Search for the cell housing the specified text and yield its [X, Y] center coordinate. 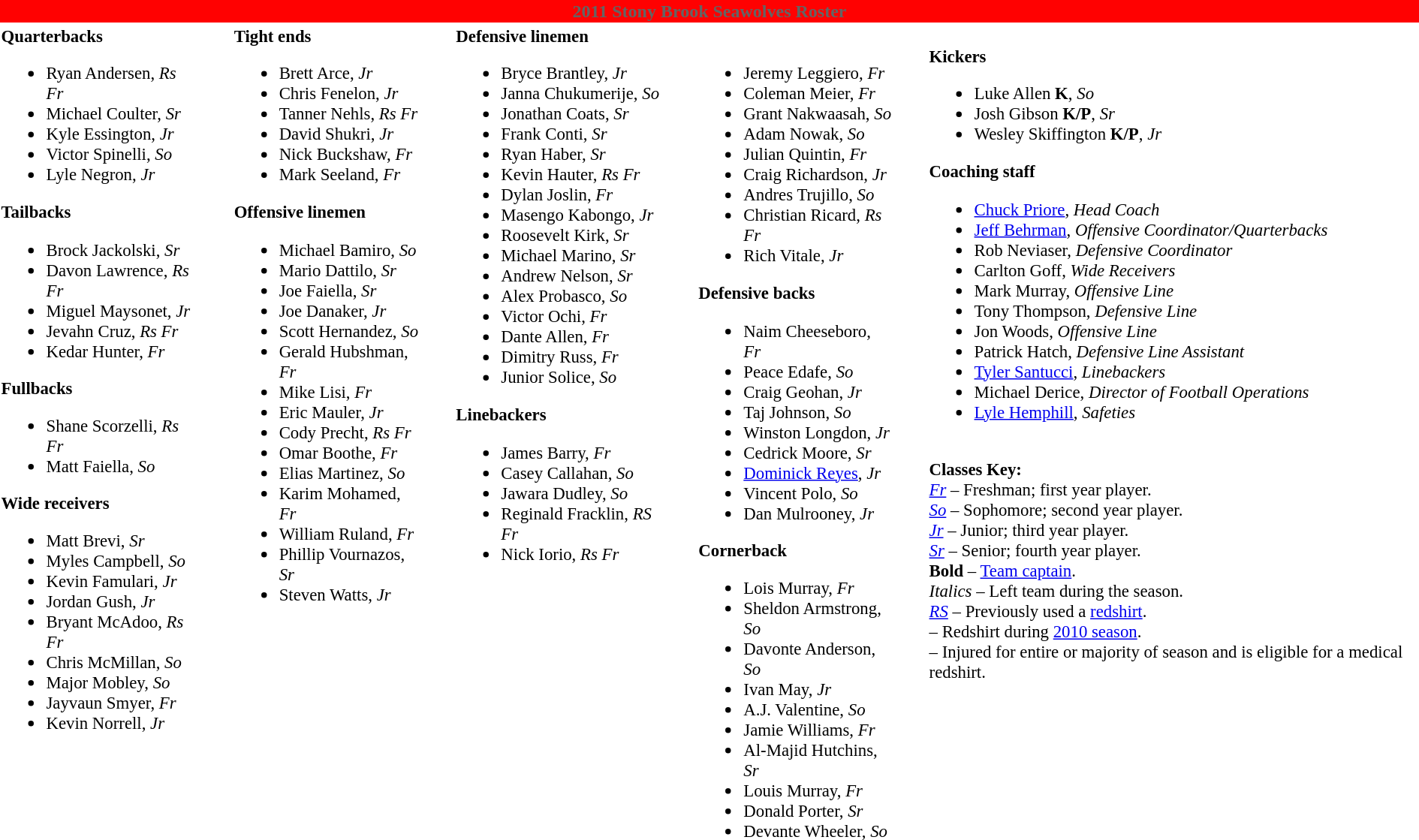
2011 Stony Brook Seawolves Roster [709, 11]
